Find where the given text appears and provide that cell's center as (x, y) coordinate. 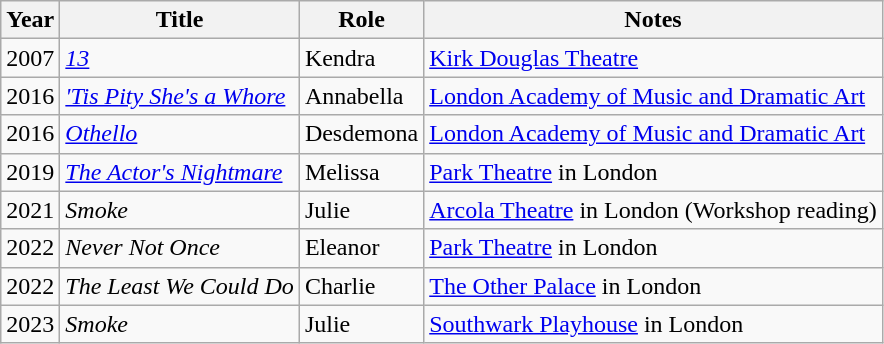
Annabella (361, 96)
2019 (30, 172)
Arcola Theatre in London (Workshop reading) (654, 210)
Othello (180, 134)
13 (180, 58)
Eleanor (361, 248)
Charlie (361, 286)
Melissa (361, 172)
Kendra (361, 58)
Kirk Douglas Theatre (654, 58)
The Other Palace in London (654, 286)
The Least We Could Do (180, 286)
'Tis Pity She's a Whore (180, 96)
Title (180, 20)
Year (30, 20)
The Actor's Nightmare (180, 172)
Desdemona (361, 134)
2021 (30, 210)
Southwark Playhouse in London (654, 324)
2007 (30, 58)
2023 (30, 324)
Notes (654, 20)
Role (361, 20)
Never Not Once (180, 248)
